Pinpoint the cell where the given text exists, returning its (X, Y) midpoint coordinate. 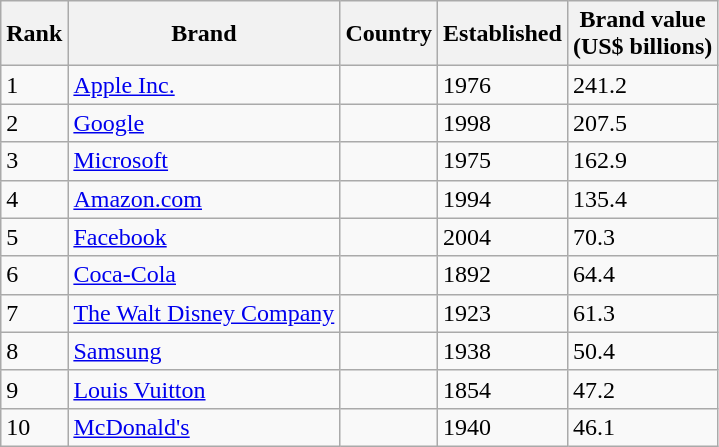
1854 (503, 389)
8 (34, 351)
162.9 (642, 161)
Country (389, 34)
1994 (503, 199)
1998 (503, 123)
Amazon.com (204, 199)
1975 (503, 161)
Louis Vuitton (204, 389)
241.2 (642, 85)
61.3 (642, 313)
50.4 (642, 351)
7 (34, 313)
1 (34, 85)
McDonald's (204, 427)
Google (204, 123)
Established (503, 34)
The Walt Disney Company (204, 313)
10 (34, 427)
2004 (503, 237)
Brand value(US$ billions) (642, 34)
1923 (503, 313)
1892 (503, 275)
47.2 (642, 389)
Samsung (204, 351)
64.4 (642, 275)
Facebook (204, 237)
2 (34, 123)
Coca-Cola (204, 275)
70.3 (642, 237)
4 (34, 199)
6 (34, 275)
5 (34, 237)
Microsoft (204, 161)
Rank (34, 34)
207.5 (642, 123)
135.4 (642, 199)
1938 (503, 351)
Apple Inc. (204, 85)
Brand (204, 34)
9 (34, 389)
3 (34, 161)
46.1 (642, 427)
1940 (503, 427)
1976 (503, 85)
